Return the [x, y] coordinate for the center point of the cell that contains the specified text.  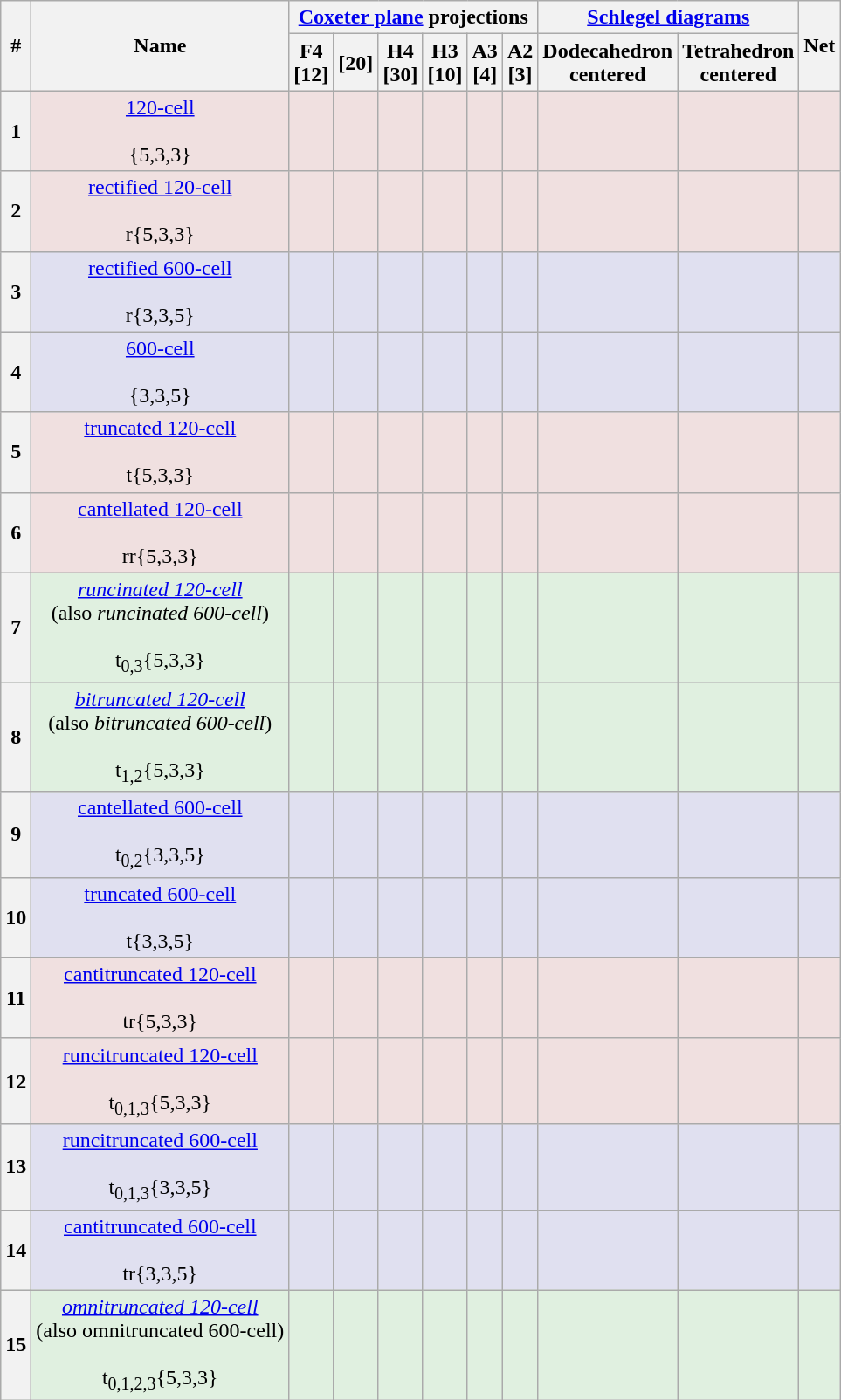
7 [16, 627]
cantitruncated 120-celltr{5,3,3} [161, 998]
omnitruncated 120-cell(also omnitruncated 600-cell)t0,1,2,3{5,3,3} [161, 1344]
14 [16, 1250]
600-cell{3,3,5} [161, 372]
H4[30] [400, 63]
cantitruncated 600-celltr{3,3,5} [161, 1250]
F4[12] [311, 63]
Schlegel diagrams [669, 17]
13 [16, 1167]
Dodecahedroncentered [608, 63]
truncated 120-cellt{5,3,3} [161, 452]
H3[10] [445, 63]
4 [16, 372]
bitruncated 120-cell(also bitruncated 600-cell)t1,2{5,3,3} [161, 737]
# [16, 45]
Tetrahedroncentered [739, 63]
cantellated 600-cellt0,2{3,3,5} [161, 834]
runcitruncated 120-cellt0,1,3{5,3,3} [161, 1081]
6 [16, 532]
Coxeter plane projections [414, 17]
runcinated 120-cell(also runcinated 600-cell)t0,3{5,3,3} [161, 627]
runcitruncated 600-cellt0,1,3{3,3,5} [161, 1167]
A3[4] [485, 63]
rectified 600-cellr{3,3,5} [161, 292]
3 [16, 292]
10 [16, 917]
120-cell{5,3,3} [161, 131]
15 [16, 1344]
Net [819, 45]
8 [16, 737]
9 [16, 834]
11 [16, 998]
cantellated 120-cellrr{5,3,3} [161, 532]
5 [16, 452]
rectified 120-cellr{5,3,3} [161, 211]
truncated 600-cellt{3,3,5} [161, 917]
2 [16, 211]
1 [16, 131]
A2[3] [520, 63]
12 [16, 1081]
[20] [356, 63]
Name [161, 45]
